Output the [X, Y] coordinate of the center of the cell containing the given text.  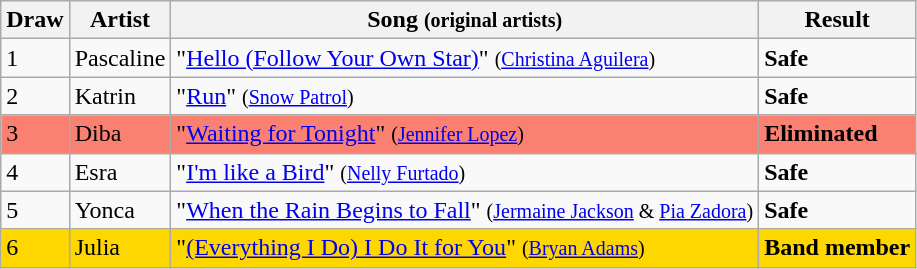
2 [35, 96]
Song (original artists) [465, 20]
6 [35, 248]
1 [35, 58]
4 [35, 172]
Draw [35, 20]
Eliminated [838, 134]
3 [35, 134]
Yonca [120, 210]
"Run" (Snow Patrol) [465, 96]
Julia [120, 248]
"When the Rain Begins to Fall" (Jermaine Jackson & Pia Zadora) [465, 210]
Diba [120, 134]
Result [838, 20]
5 [35, 210]
"(Everything I Do) I Do It for You" (Bryan Adams) [465, 248]
Katrin [120, 96]
"I'm like a Bird" (Nelly Furtado) [465, 172]
"Hello (Follow Your Own Star)" (Christina Aguilera) [465, 58]
Band member [838, 248]
Esra [120, 172]
Pascaline [120, 58]
"Waiting for Tonight" (Jennifer Lopez) [465, 134]
Artist [120, 20]
